Return the [X, Y] coordinate for the center point of the cell that contains the specified text.  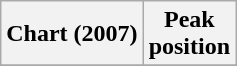
Chart (2007) [72, 34]
Peak position [189, 34]
